Return the [X, Y] coordinate for the center point of the cell that contains the specified text.  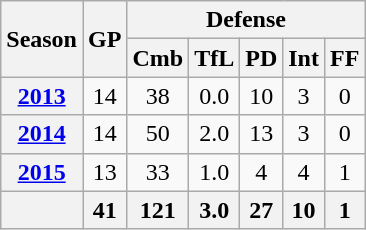
GP [104, 39]
41 [104, 210]
121 [158, 210]
Season [42, 39]
1.0 [214, 172]
TfL [214, 58]
FF [344, 58]
Cmb [158, 58]
PD [262, 58]
2014 [42, 134]
0.0 [214, 96]
3.0 [214, 210]
33 [158, 172]
27 [262, 210]
Defense [246, 20]
Int [304, 58]
2.0 [214, 134]
2015 [42, 172]
50 [158, 134]
38 [158, 96]
2013 [42, 96]
